Search for the cell housing the specified text and yield its [x, y] center coordinate. 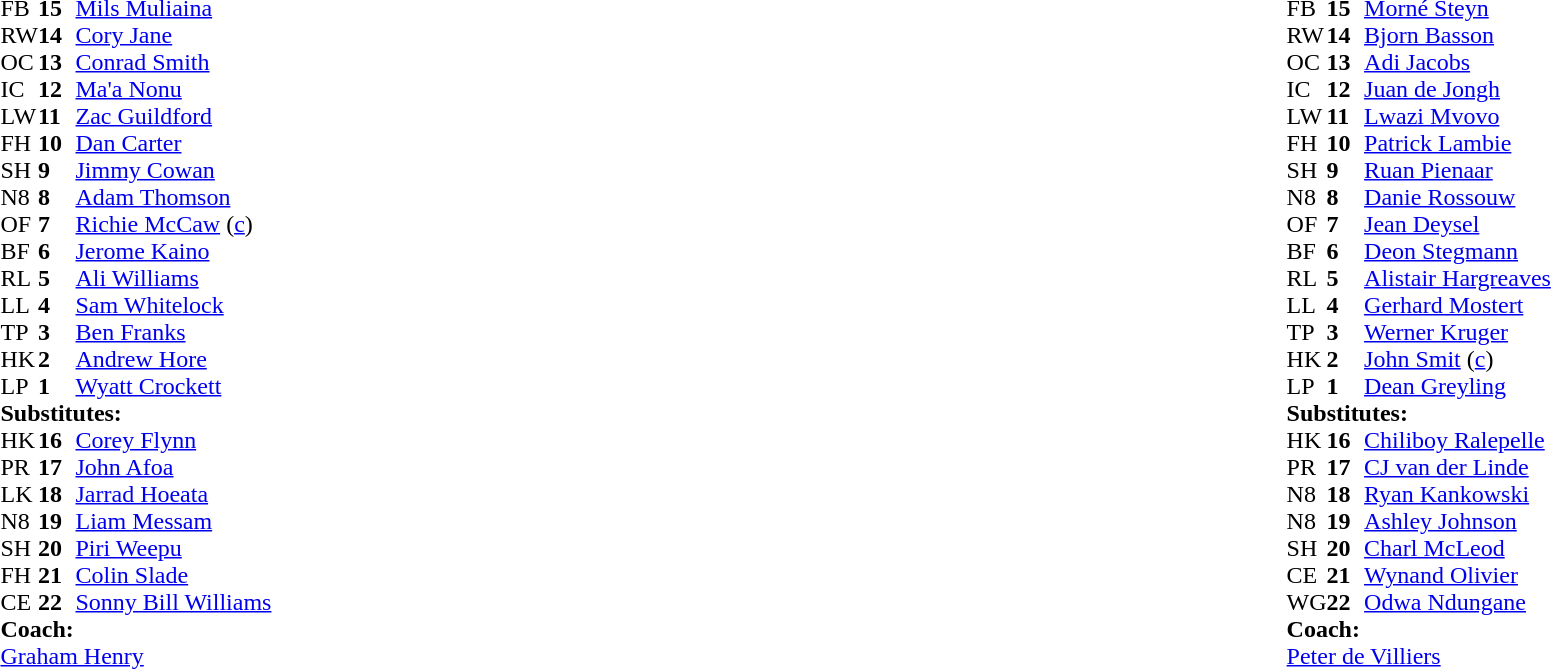
CJ van der Linde [1458, 468]
Wynand Olivier [1458, 576]
Ryan Kankowski [1458, 494]
Danie Rossouw [1458, 198]
Ben Franks [174, 332]
Jean Deysel [1458, 224]
Zac Guildford [174, 116]
Sam Whitelock [174, 306]
Ma'a Nonu [174, 90]
Wyatt Crockett [174, 386]
Charl McLeod [1458, 548]
Odwa Ndungane [1458, 602]
WG [1307, 602]
Alistair Hargreaves [1458, 278]
Gerhard Mostert [1458, 306]
Jerome Kaino [174, 252]
Bjorn Basson [1458, 36]
Andrew Hore [174, 360]
Jarrad Hoeata [174, 494]
Graham Henry [136, 656]
John Smit (c) [1458, 360]
Ruan Pienaar [1458, 170]
Jimmy Cowan [174, 170]
Dean Greyling [1458, 386]
Sonny Bill Williams [174, 602]
Deon Stegmann [1458, 252]
Ashley Johnson [1458, 522]
LK [19, 494]
Peter de Villiers [1419, 656]
Cory Jane [174, 36]
Corey Flynn [174, 440]
Liam Messam [174, 522]
Dan Carter [174, 144]
Adam Thomson [174, 198]
Juan de Jongh [1458, 90]
Chiliboy Ralepelle [1458, 440]
John Afoa [174, 468]
Conrad Smith [174, 62]
Adi Jacobs [1458, 62]
Lwazi Mvovo [1458, 116]
Richie McCaw (c) [174, 224]
Ali Williams [174, 278]
Piri Weepu [174, 548]
Colin Slade [174, 576]
Patrick Lambie [1458, 144]
Werner Kruger [1458, 332]
